Return [X, Y] of the center of cell containing provided text 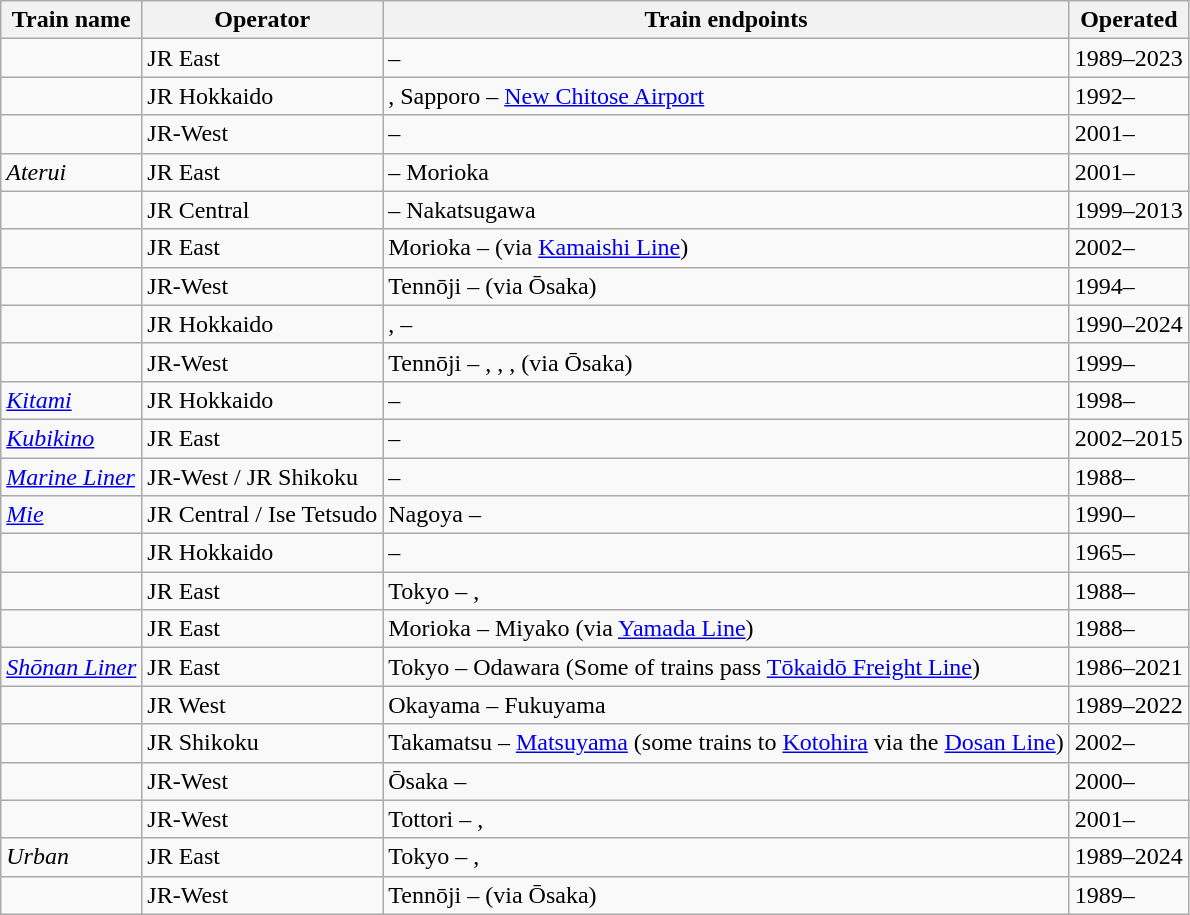
– Nakatsugawa [726, 210]
Kubikino [72, 438]
1989–2024 [1128, 857]
Marine Liner [72, 477]
Train endpoints [726, 20]
Kitami [72, 400]
Tottori – , [726, 819]
1989–2022 [1128, 705]
JR Central / Ise Tetsudo [262, 515]
1992– [1128, 96]
Tennōji – , , , (via Ōsaka) [726, 362]
JR-West / JR Shikoku [262, 477]
Shōnan Liner [72, 667]
1990–2024 [1128, 324]
Mie [72, 515]
JR Central [262, 210]
Morioka – Miyako (via Yamada Line) [726, 629]
JR West [262, 705]
1998– [1128, 400]
1999– [1128, 362]
Aterui [72, 172]
, – [726, 324]
, Sapporo – New Chitose Airport [726, 96]
Takamatsu – Matsuyama (some trains to Kotohira via the Dosan Line) [726, 743]
1989–2023 [1128, 58]
1994– [1128, 286]
Morioka – (via Kamaishi Line) [726, 248]
1999–2013 [1128, 210]
Tokyo – Odawara (Some of trains pass Tōkaidō Freight Line) [726, 667]
Train name [72, 20]
Ōsaka – [726, 781]
JR Shikoku [262, 743]
Operator [262, 20]
– Morioka [726, 172]
1986–2021 [1128, 667]
1990– [1128, 515]
Urban [72, 857]
Operated [1128, 20]
1965– [1128, 553]
2002–2015 [1128, 438]
2000– [1128, 781]
1989– [1128, 895]
Nagoya – [726, 515]
Okayama – Fukuyama [726, 705]
